Search for the cell housing the specified text and yield its [x, y] center coordinate. 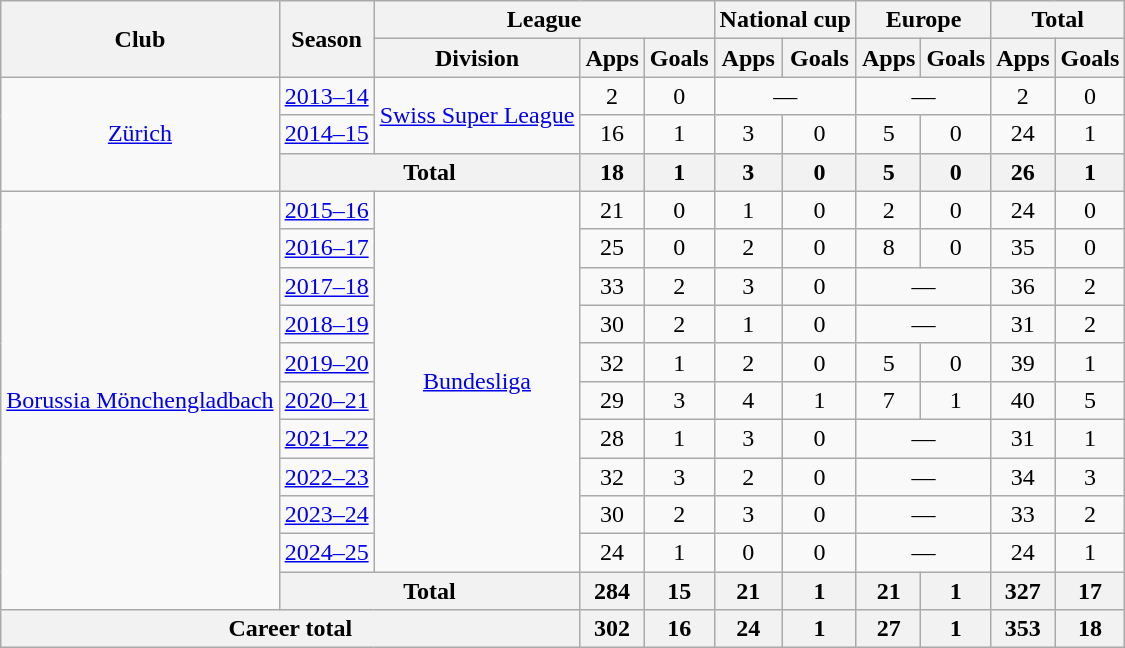
Bundesliga [477, 382]
4 [748, 400]
National cup [785, 20]
25 [612, 248]
28 [612, 438]
2024–25 [326, 553]
15 [679, 591]
353 [1023, 629]
2018–19 [326, 324]
Swiss Super League [477, 115]
Club [140, 39]
2017–18 [326, 286]
327 [1023, 591]
302 [612, 629]
Division [477, 58]
284 [612, 591]
2019–20 [326, 362]
40 [1023, 400]
39 [1023, 362]
2013–14 [326, 96]
8 [888, 248]
2023–24 [326, 515]
2022–23 [326, 477]
2015–16 [326, 210]
2020–21 [326, 400]
2014–15 [326, 134]
26 [1023, 172]
Zürich [140, 134]
36 [1023, 286]
League [544, 20]
Season [326, 39]
2016–17 [326, 248]
2021–22 [326, 438]
29 [612, 400]
34 [1023, 477]
27 [888, 629]
Career total [290, 629]
7 [888, 400]
35 [1023, 248]
Europe [923, 20]
17 [1090, 591]
Borussia Mönchengladbach [140, 400]
